Identify which cell holds the provided text, then report its [x, y] central coordinate. 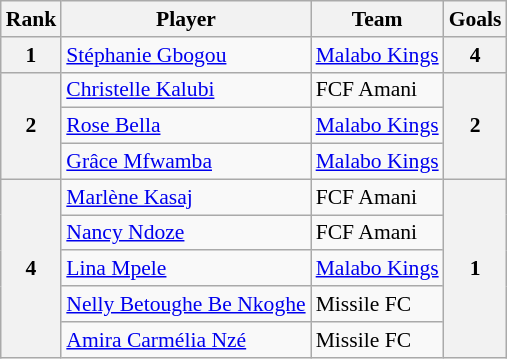
Marlène Kasaj [186, 197]
Amira Carmélia Nzé [186, 340]
Nancy Ndoze [186, 233]
Rose Bella [186, 126]
Stéphanie Gbogou [186, 55]
Team [378, 19]
Nelly Betoughe Be Nkoghe [186, 304]
Grâce Mfwamba [186, 162]
Player [186, 19]
Rank [32, 19]
Lina Mpele [186, 269]
Christelle Kalubi [186, 90]
Goals [476, 19]
